Scan for the cell matching the given text and deliver its [X, Y] coordinate at center. 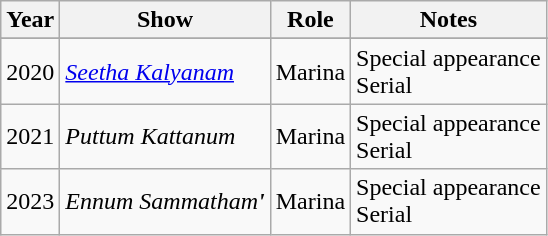
Notes [449, 20]
Show [165, 20]
Role [310, 20]
Ennum Sammatham' [165, 202]
Puttum Kattanum [165, 136]
Seetha Kalyanam [165, 72]
Year [30, 20]
2020 [30, 72]
Special appearanceSerial [449, 136]
2023 [30, 202]
2021 [30, 136]
